Locate the cell with the specified text and output its [X, Y] center coordinate. 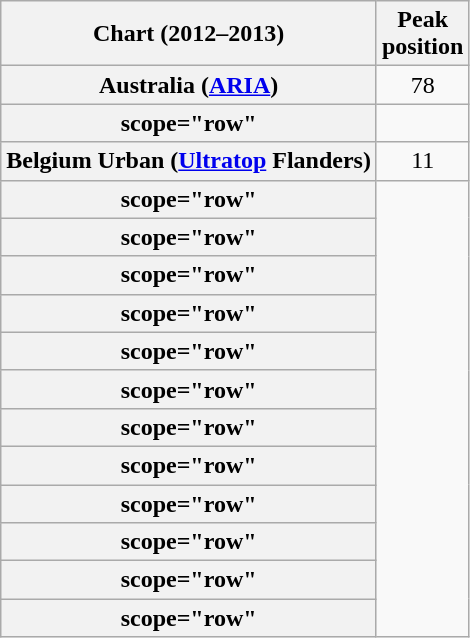
Australia (ARIA) [189, 85]
Chart (2012–2013) [189, 34]
11 [422, 161]
Belgium Urban (Ultratop Flanders) [189, 161]
Peakposition [422, 34]
78 [422, 85]
